Capture the cell that displays the provided text and extract its (x, y) central coordinate. 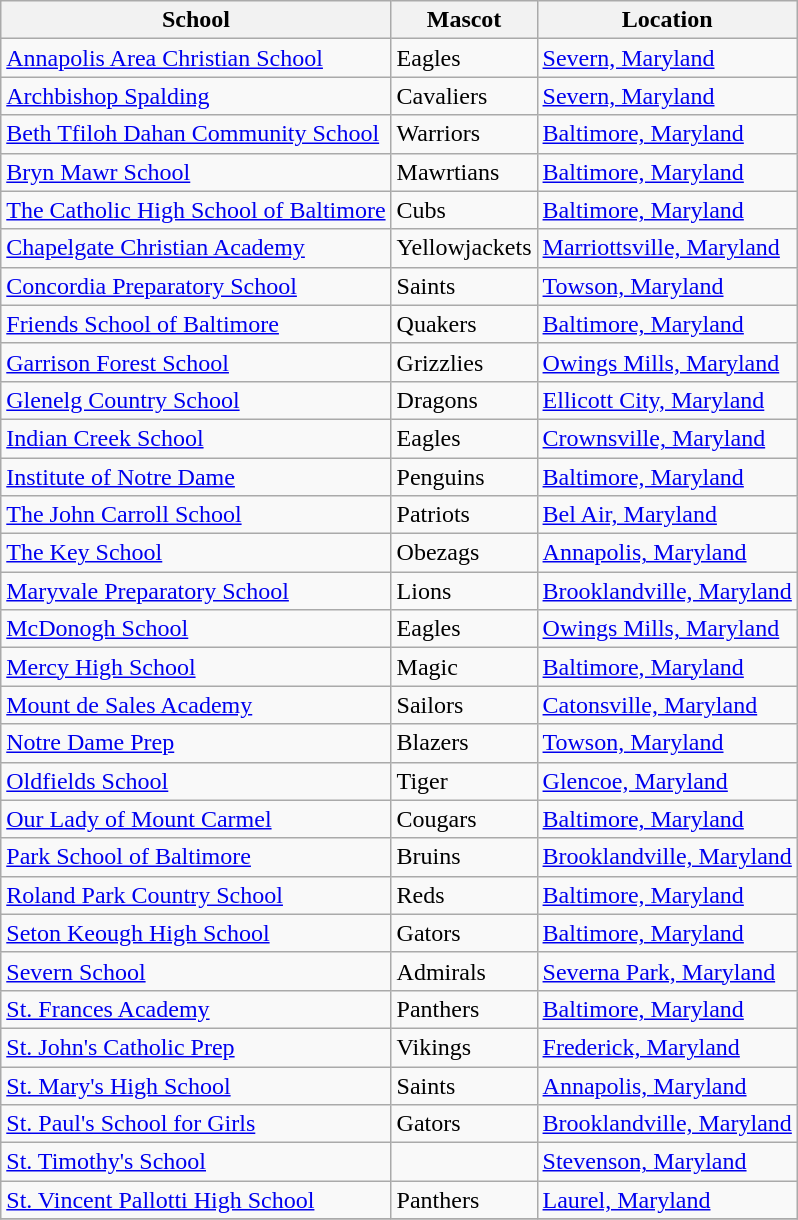
Park School of Baltimore (196, 857)
Seton Keough High School (196, 933)
Beth Tfiloh Dahan Community School (196, 134)
Stevenson, Maryland (667, 1162)
Glencoe, Maryland (667, 781)
Cougars (464, 819)
Indian Creek School (196, 438)
Mawrtians (464, 172)
Cavaliers (464, 96)
Concordia Preparatory School (196, 286)
Crownsville, Maryland (667, 438)
Oldfields School (196, 781)
Sailors (464, 705)
Mercy High School (196, 667)
Dragons (464, 400)
Location (667, 20)
Lions (464, 591)
Magic (464, 667)
Penguins (464, 477)
The Key School (196, 553)
The John Carroll School (196, 515)
Notre Dame Prep (196, 743)
Catonsville, Maryland (667, 705)
Frederick, Maryland (667, 1047)
Severna Park, Maryland (667, 971)
Vikings (464, 1047)
Mount de Sales Academy (196, 705)
Warriors (464, 134)
Quakers (464, 324)
Bruins (464, 857)
Our Lady of Mount Carmel (196, 819)
Admirals (464, 971)
Bel Air, Maryland (667, 515)
Annapolis Area Christian School (196, 58)
St. Vincent Pallotti High School (196, 1200)
Roland Park Country School (196, 895)
Garrison Forest School (196, 362)
Severn School (196, 971)
Friends School of Baltimore (196, 324)
McDonogh School (196, 629)
Marriottsville, Maryland (667, 248)
Blazers (464, 743)
Institute of Notre Dame (196, 477)
St. John's Catholic Prep (196, 1047)
Cubs (464, 210)
Yellowjackets (464, 248)
Mascot (464, 20)
St. Timothy's School (196, 1162)
Maryvale Preparatory School (196, 591)
Reds (464, 895)
St. Frances Academy (196, 1009)
Glenelg Country School (196, 400)
Patriots (464, 515)
School (196, 20)
The Catholic High School of Baltimore (196, 210)
Chapelgate Christian Academy (196, 248)
Obezags (464, 553)
St. Mary's High School (196, 1085)
St. Paul's School for Girls (196, 1124)
Bryn Mawr School (196, 172)
Tiger (464, 781)
Archbishop Spalding (196, 96)
Laurel, Maryland (667, 1200)
Ellicott City, Maryland (667, 400)
Grizzlies (464, 362)
